Locate the cell with the specified text and output its [X, Y] center coordinate. 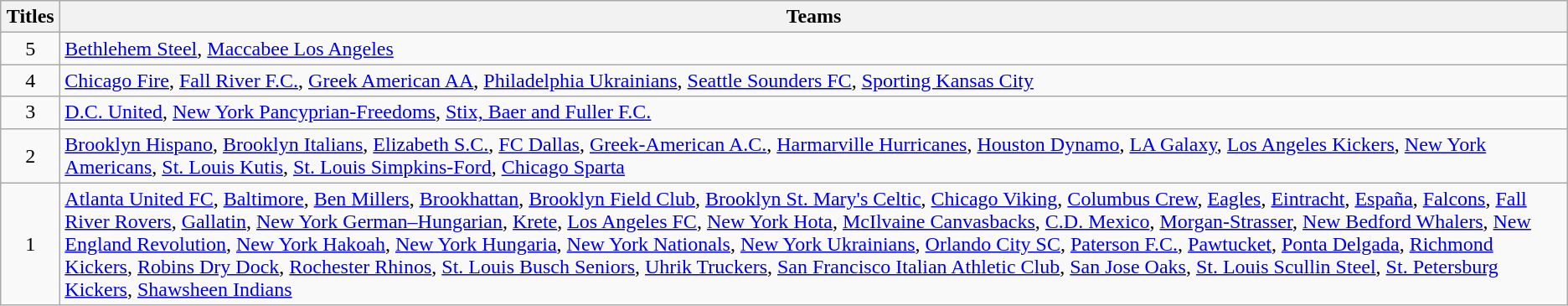
D.C. United, New York Pancyprian-Freedoms, Stix, Baer and Fuller F.C. [814, 112]
Teams [814, 17]
2 [30, 156]
Titles [30, 17]
Bethlehem Steel, Maccabee Los Angeles [814, 49]
3 [30, 112]
5 [30, 49]
1 [30, 244]
Chicago Fire, Fall River F.C., Greek American AA, Philadelphia Ukrainians, Seattle Sounders FC, Sporting Kansas City [814, 80]
4 [30, 80]
